Return [x, y] of the center of cell containing provided text 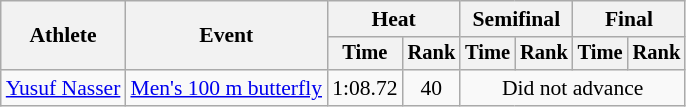
Did not advance [572, 88]
Event [226, 36]
Semifinal [516, 19]
Men's 100 m butterfly [226, 88]
Final [629, 19]
Heat [394, 19]
Athlete [64, 36]
Yusuf Nasser [64, 88]
1:08.72 [364, 88]
40 [432, 88]
